Determine the (X, Y) coordinate at the center of the cell enclosing the given text.  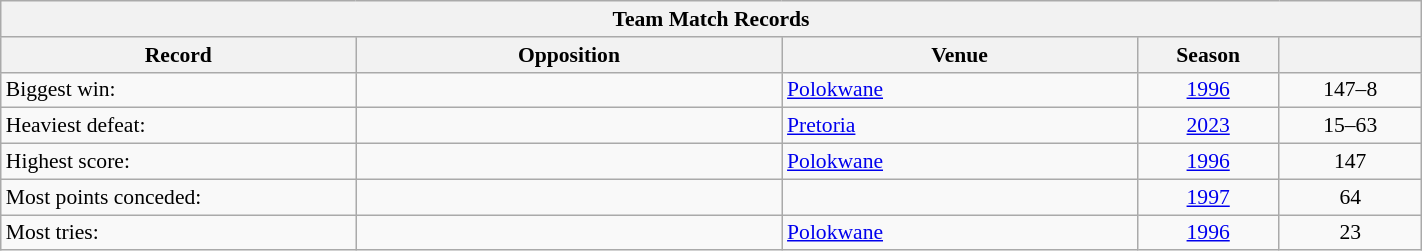
Venue (960, 55)
Opposition (569, 55)
Most tries: (178, 233)
1997 (1208, 197)
Team Match Records (711, 19)
147 (1350, 162)
Highest score: (178, 162)
Biggest win: (178, 90)
Season (1208, 55)
15–63 (1350, 126)
Heaviest defeat: (178, 126)
64 (1350, 197)
Most points conceded: (178, 197)
147–8 (1350, 90)
2023 (1208, 126)
Record (178, 55)
23 (1350, 233)
Pretoria (960, 126)
